Return the [X, Y] coordinate for the center point of the cell that contains the specified text.  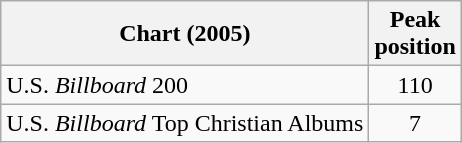
110 [415, 85]
U.S. Billboard Top Christian Albums [185, 123]
U.S. Billboard 200 [185, 85]
7 [415, 123]
Chart (2005) [185, 34]
Peakposition [415, 34]
